Return (X, Y) of the center of cell containing provided text 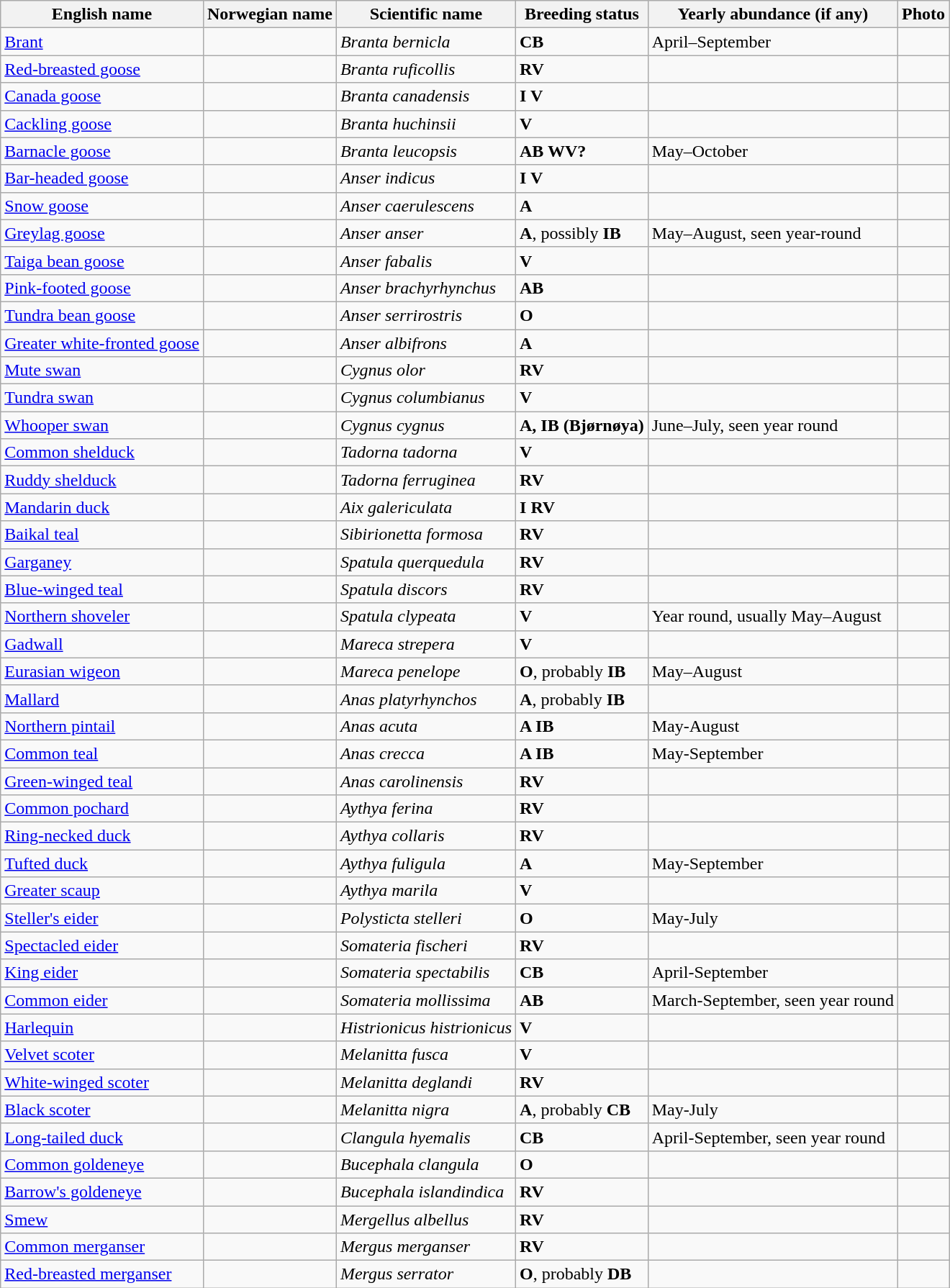
Mergus merganser (426, 1247)
April-September, seen year round (773, 1137)
Tundra swan (102, 398)
Barnacle goose (102, 151)
Greylag goose (102, 233)
May–August (773, 671)
Somateria fischeri (426, 945)
Anser serrirostris (426, 315)
Northern pintail (102, 726)
Blue-winged teal (102, 589)
Bar-headed goose (102, 178)
Branta huchinsii (426, 124)
Snow goose (102, 206)
Aythya marila (426, 891)
Anser brachyrhynchus (426, 288)
Greater scaup (102, 891)
Tundra bean goose (102, 315)
A, probably CB (582, 1110)
Steller's eider (102, 918)
Aix galericulata (426, 507)
Branta bernicla (426, 42)
Bucephala islandindica (426, 1192)
Canada goose (102, 96)
Mergellus albellus (426, 1220)
Cygnus cygnus (426, 425)
Spatula querquedula (426, 562)
Red-breasted merganser (102, 1274)
Spectacled eider (102, 945)
Ruddy shelduck (102, 480)
Breeding status (582, 14)
King eider (102, 973)
May–August, seen year-round (773, 233)
Long-tailed duck (102, 1137)
I RV (582, 507)
Melanitta nigra (426, 1110)
Anser indicus (426, 178)
Barrow's goldeneye (102, 1192)
Photo (924, 14)
Tufted duck (102, 863)
Anas crecca (426, 753)
Mareca penelope (426, 671)
Common teal (102, 753)
A, possibly IB (582, 233)
Northern shoveler (102, 617)
Branta canadensis (426, 96)
Anser fabalis (426, 260)
Pink-footed goose (102, 288)
Common shelduck (102, 453)
Norwegian name (269, 14)
Anas acuta (426, 726)
English name (102, 14)
Velvet scoter (102, 1055)
Branta leucopsis (426, 151)
A, probably IB (582, 699)
Common goldeneye (102, 1164)
White-winged scoter (102, 1082)
Mandarin duck (102, 507)
O, probably IB (582, 671)
Mute swan (102, 371)
Yearly abundance (if any) (773, 14)
Cackling goose (102, 124)
Mallard (102, 699)
O, probably DB (582, 1274)
Common merganser (102, 1247)
Anser albifrons (426, 343)
Green-winged teal (102, 781)
AB WV? (582, 151)
March-September, seen year round (773, 1000)
Common pochard (102, 809)
Somateria mollissima (426, 1000)
A, IB (Bjørnøya) (582, 425)
April–September (773, 42)
Brant (102, 42)
Smew (102, 1220)
Harlequin (102, 1028)
Common eider (102, 1000)
Bucephala clangula (426, 1164)
Tadorna tadorna (426, 453)
Aythya ferina (426, 809)
Clangula hyemalis (426, 1137)
May-August (773, 726)
Greater white-fronted goose (102, 343)
Ring-necked duck (102, 836)
Cygnus columbianus (426, 398)
Black scoter (102, 1110)
Melanitta fusca (426, 1055)
Aythya fuligula (426, 863)
Aythya collaris (426, 836)
Anser caerulescens (426, 206)
Anas platyrhynchos (426, 699)
Anas carolinensis (426, 781)
Garganey (102, 562)
Spatula clypeata (426, 617)
Sibirionetta formosa (426, 535)
Whooper swan (102, 425)
Taiga bean goose (102, 260)
Eurasian wigeon (102, 671)
Branta ruficollis (426, 69)
Somateria spectabilis (426, 973)
June–July, seen year round (773, 425)
Mergus serrator (426, 1274)
May–October (773, 151)
Red-breasted goose (102, 69)
Baikal teal (102, 535)
Year round, usually May–August (773, 617)
Anser anser (426, 233)
Tadorna ferruginea (426, 480)
Polysticta stelleri (426, 918)
Gadwall (102, 644)
Spatula discors (426, 589)
Histrionicus histrionicus (426, 1028)
Melanitta deglandi (426, 1082)
Scientific name (426, 14)
Mareca strepera (426, 644)
April-September (773, 973)
Cygnus olor (426, 371)
